Return [X, Y] of the center of cell containing provided text 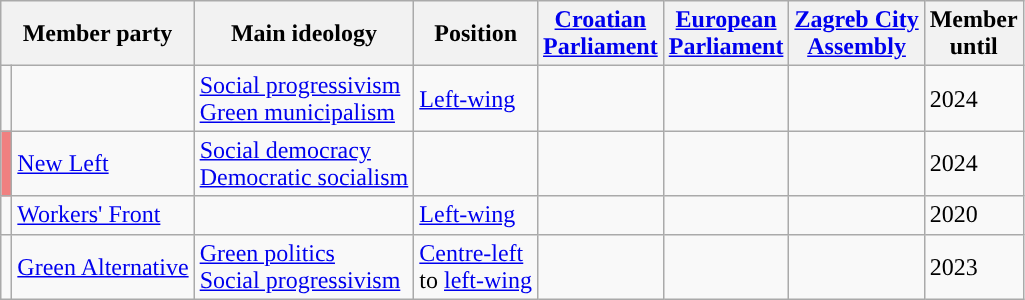
Social progressivismGreen municipalism [304, 98]
New Left [103, 164]
Workers' Front [103, 215]
Social democracyDemocratic socialism [304, 164]
2023 [974, 266]
EuropeanParliament [726, 34]
Main ideology [304, 34]
Green politicsSocial progressivism [304, 266]
2020 [974, 215]
Member party [98, 34]
Zagreb CityAssembly [856, 34]
Green Alternative [103, 266]
Position [476, 34]
Centre-leftto left-wing [476, 266]
Memberuntil [974, 34]
CroatianParliament [601, 34]
